Search for the cell housing the specified text and yield its [x, y] center coordinate. 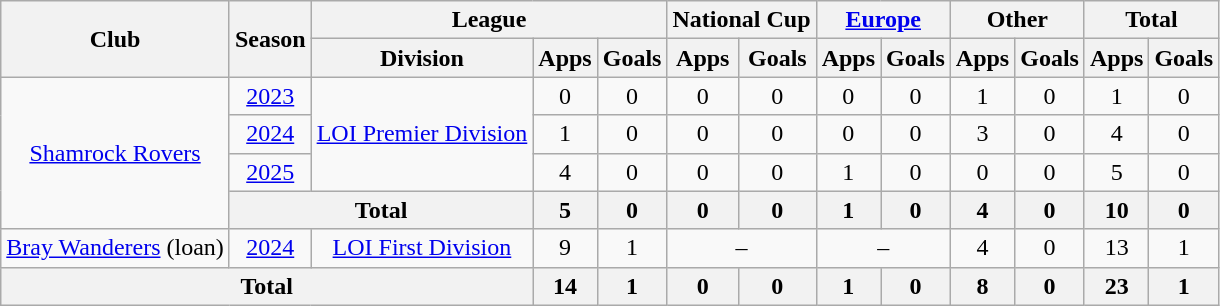
Club [116, 39]
23 [1116, 286]
8 [982, 286]
LOI First Division [422, 248]
2023 [270, 96]
Europe [883, 20]
Shamrock Rovers [116, 153]
2025 [270, 172]
3 [982, 134]
League [489, 20]
Division [422, 58]
National Cup [742, 20]
9 [565, 248]
13 [1116, 248]
10 [1116, 210]
LOI Premier Division [422, 134]
Season [270, 39]
Bray Wanderers (loan) [116, 248]
14 [565, 286]
Other [1017, 20]
